Detect which cell encompasses the target text, then output its (x, y) center coordinate. 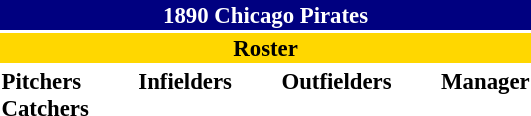
Roster (266, 48)
1890 Chicago Pirates (266, 15)
